Extract the [x, y] coordinate from the center of the cell holding the provided text.  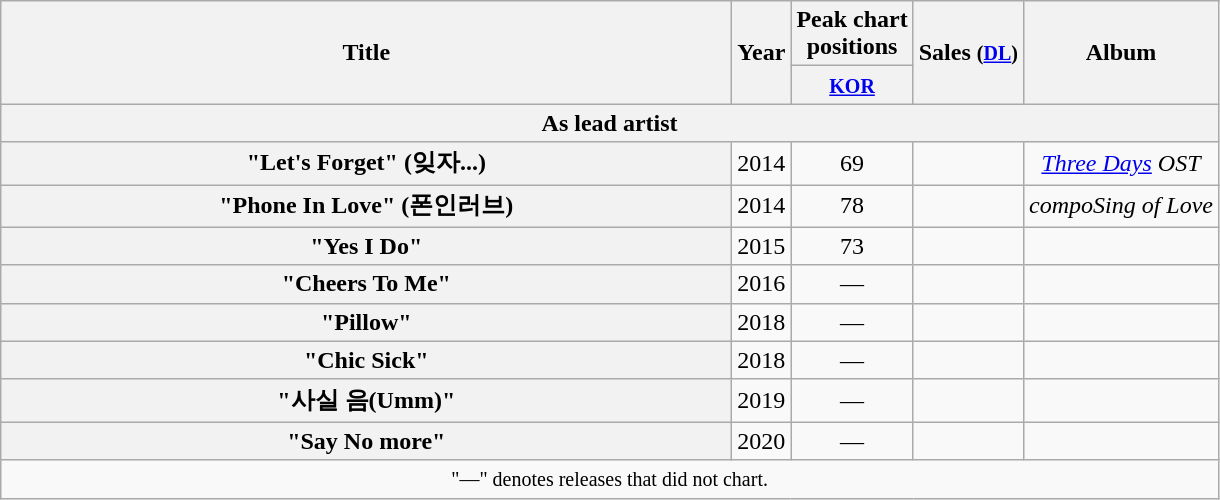
2016 [762, 284]
Three Days OST [1120, 164]
Peak chart positions [852, 34]
Sales (DL) [968, 52]
"Phone In Love" (폰인러브) [366, 206]
compoSing of Love [1120, 206]
2020 [762, 441]
"Cheers To Me" [366, 284]
Title [366, 52]
"Pillow" [366, 322]
"Say No more" [366, 441]
"사실 음(Umm)" [366, 400]
73 [852, 246]
As lead artist [610, 123]
KOR [852, 85]
78 [852, 206]
69 [852, 164]
"—" denotes releases that did not chart. [610, 479]
"Let's Forget" (잊자...) [366, 164]
"Chic Sick" [366, 360]
2019 [762, 400]
"Yes I Do" [366, 246]
Album [1120, 52]
Year [762, 52]
2015 [762, 246]
